For the text-containing cell, return its midpoint in [X, Y] coordinate format. 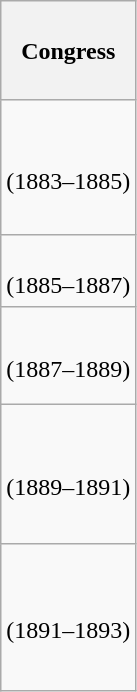
(1889–1891) [68, 474]
(1883–1885) [68, 168]
(1885–1887) [68, 271]
(1887–1889) [68, 356]
Congress [68, 50]
(1891–1893) [68, 617]
